Output the [x, y] coordinate of the center of the cell containing the given text.  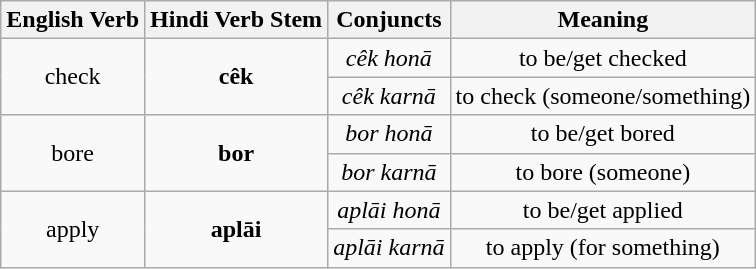
apply [73, 229]
English Verb [73, 20]
cêk karnā [389, 96]
to apply (for something) [603, 248]
to be/get bored [603, 134]
aplāi honā [389, 210]
to be/get checked [603, 58]
bor honā [389, 134]
Conjuncts [389, 20]
to be/get applied [603, 210]
bore [73, 153]
aplāi karnā [389, 248]
to check (someone/something) [603, 96]
check [73, 77]
aplāi [236, 229]
cêk honā [389, 58]
Meaning [603, 20]
bor karnā [389, 172]
bor [236, 153]
cêk [236, 77]
to bore (someone) [603, 172]
Hindi Verb Stem [236, 20]
